Pinpoint the cell where the given text exists, returning its [X, Y] midpoint coordinate. 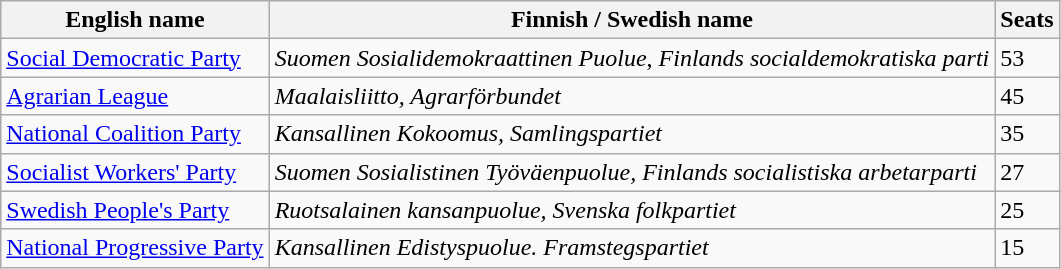
15 [1027, 248]
53 [1027, 58]
25 [1027, 210]
National Coalition Party [135, 134]
Socialist Workers' Party [135, 172]
Seats [1027, 20]
Suomen Sosialistinen Työväenpuolue, Finlands socialistiska arbetarparti [632, 172]
Kansallinen Kokoomus, Samlingspartiet [632, 134]
Social Democratic Party [135, 58]
Maalaisliitto, Agrarförbundet [632, 96]
Finnish / Swedish name [632, 20]
Ruotsalainen kansanpuolue, Svenska folkpartiet [632, 210]
35 [1027, 134]
Agrarian League [135, 96]
Suomen Sosialidemokraattinen Puolue, Finlands socialdemokratiska parti [632, 58]
National Progressive Party [135, 248]
English name [135, 20]
45 [1027, 96]
Swedish People's Party [135, 210]
Kansallinen Edistyspuolue. Framstegspartiet [632, 248]
27 [1027, 172]
